Extract the (X, Y) coordinate from the center of the cell holding the provided text.  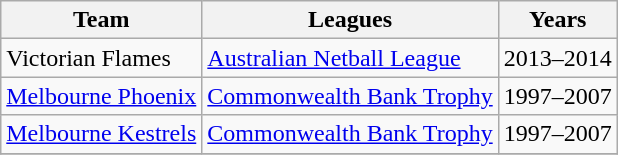
Victorian Flames (102, 58)
Melbourne Phoenix (102, 96)
Leagues (350, 20)
Years (558, 20)
Team (102, 20)
Melbourne Kestrels (102, 134)
Australian Netball League (350, 58)
2013–2014 (558, 58)
